Detect which cell encompasses the target text, then output its [X, Y] center coordinate. 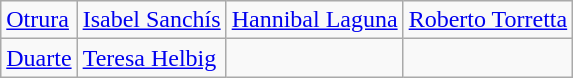
Duarte [39, 58]
Hannibal Laguna [314, 20]
Roberto Torretta [488, 20]
Isabel Sanchís [152, 20]
Otrura [39, 20]
Teresa Helbig [152, 58]
